Return the [x, y] coordinate for the center point of the cell that contains the specified text.  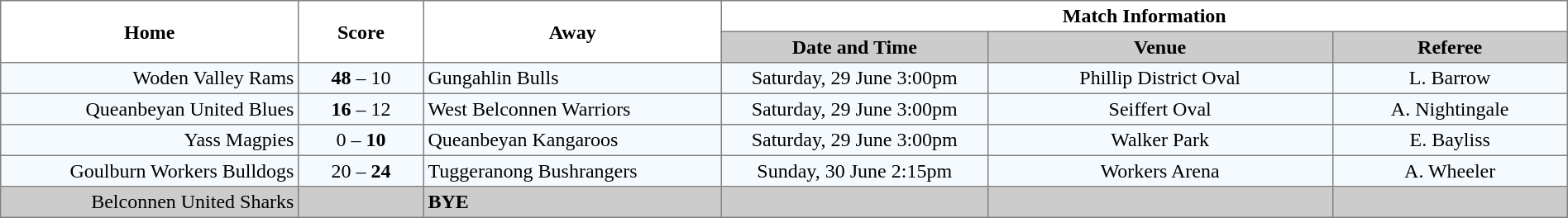
48 – 10 [361, 78]
Woden Valley Rams [150, 78]
A. Nightingale [1450, 109]
Tuggeranong Bushrangers [572, 171]
Date and Time [854, 47]
16 – 12 [361, 109]
Venue [1159, 47]
Queanbeyan Kangaroos [572, 140]
Goulburn Workers Bulldogs [150, 171]
Yass Magpies [150, 140]
Referee [1450, 47]
L. Barrow [1450, 78]
Phillip District Oval [1159, 78]
Gungahlin Bulls [572, 78]
20 – 24 [361, 171]
Sunday, 30 June 2:15pm [854, 171]
Belconnen United Sharks [150, 202]
0 – 10 [361, 140]
Workers Arena [1159, 171]
West Belconnen Warriors [572, 109]
Score [361, 31]
Queanbeyan United Blues [150, 109]
A. Wheeler [1450, 171]
Home [150, 31]
Seiffert Oval [1159, 109]
Match Information [1145, 17]
Walker Park [1159, 140]
Away [572, 31]
BYE [572, 202]
E. Bayliss [1450, 140]
